Capture the cell that displays the provided text and extract its (x, y) central coordinate. 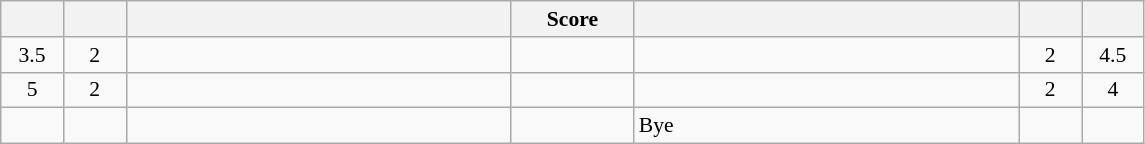
Bye (826, 126)
Score (572, 19)
4 (1114, 90)
4.5 (1114, 55)
3.5 (32, 55)
5 (32, 90)
